Detect which cell encompasses the target text, then output its (x, y) center coordinate. 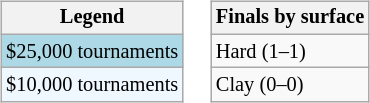
Hard (1–1) (290, 51)
Legend (92, 18)
$10,000 tournaments (92, 85)
$25,000 tournaments (92, 51)
Finals by surface (290, 18)
Clay (0–0) (290, 85)
